Identify which cell holds the provided text, then report its (X, Y) central coordinate. 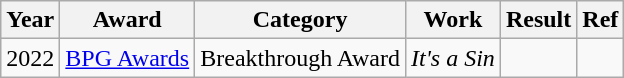
Category (300, 20)
Award (128, 20)
Year (30, 20)
BPG Awards (128, 58)
Ref (600, 20)
Breakthrough Award (300, 58)
It's a Sin (454, 58)
Work (454, 20)
2022 (30, 58)
Result (538, 20)
